Detect which cell encompasses the target text, then output its (X, Y) center coordinate. 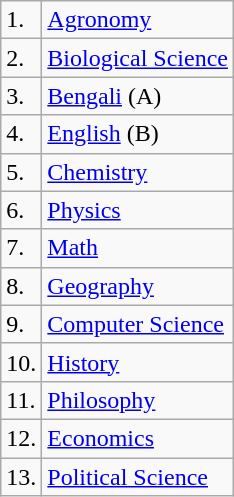
7. (22, 248)
Political Science (138, 477)
Computer Science (138, 324)
Biological Science (138, 58)
9. (22, 324)
Bengali (A) (138, 96)
3. (22, 96)
Philosophy (138, 400)
Physics (138, 210)
2. (22, 58)
1. (22, 20)
11. (22, 400)
8. (22, 286)
Math (138, 248)
History (138, 362)
Chemistry (138, 172)
Geography (138, 286)
English (B) (138, 134)
10. (22, 362)
13. (22, 477)
Agronomy (138, 20)
6. (22, 210)
5. (22, 172)
12. (22, 438)
Economics (138, 438)
4. (22, 134)
